Pinpoint the cell where the given text exists, returning its (X, Y) midpoint coordinate. 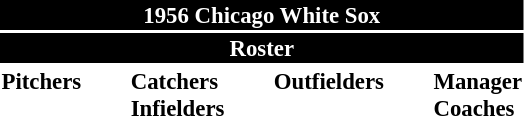
Roster (262, 48)
1956 Chicago White Sox (262, 15)
